Return the (x, y) coordinate for the center point of the cell that contains the specified text.  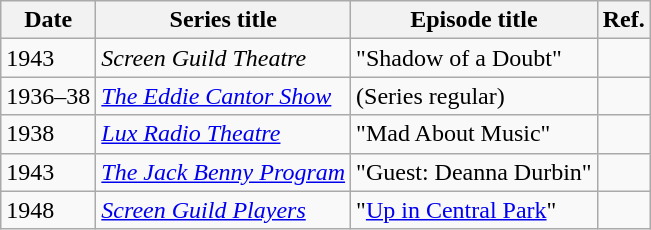
1936–38 (48, 96)
Screen Guild Theatre (224, 58)
The Jack Benny Program (224, 172)
Date (48, 20)
"Mad About Music" (474, 134)
Screen Guild Players (224, 210)
1948 (48, 210)
Series title (224, 20)
Episode title (474, 20)
The Eddie Cantor Show (224, 96)
(Series regular) (474, 96)
"Up in Central Park" (474, 210)
Ref. (624, 20)
1938 (48, 134)
"Shadow of a Doubt" (474, 58)
Lux Radio Theatre (224, 134)
"Guest: Deanna Durbin" (474, 172)
